Provide the (X, Y) coordinate of the cell's center where the given text is located.  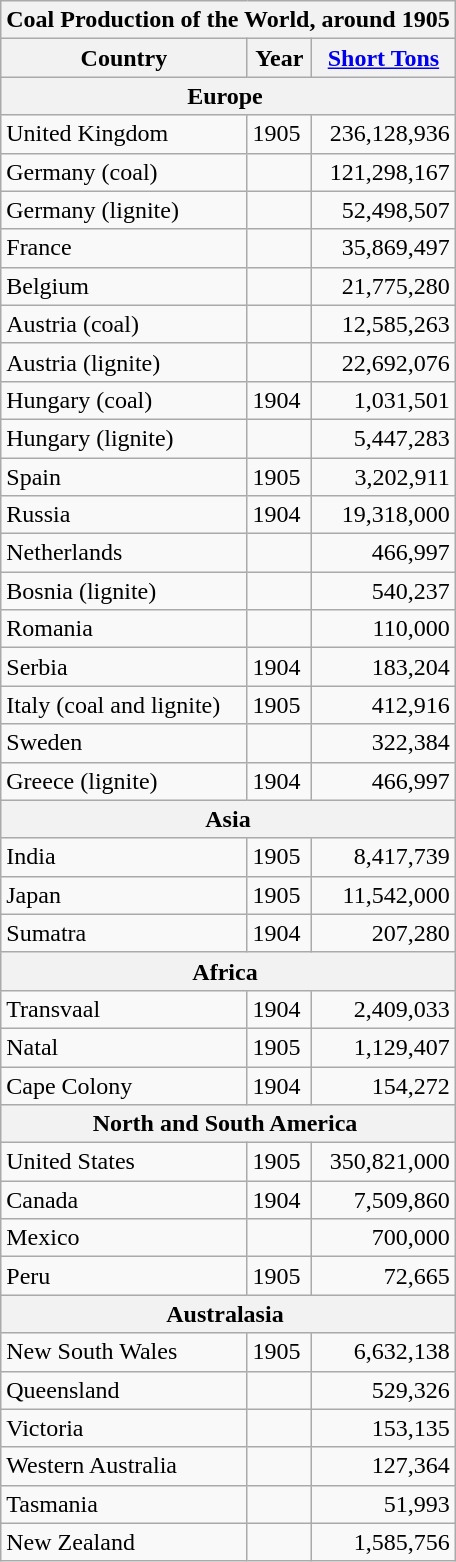
North and South America (228, 1124)
529,326 (384, 1390)
Short Tons (384, 58)
Sumatra (124, 933)
Queensland (124, 1390)
Mexico (124, 1238)
154,272 (384, 1085)
22,692,076 (384, 362)
2,409,033 (384, 1009)
127,364 (384, 1466)
350,821,000 (384, 1162)
Cape Colony (124, 1085)
Transvaal (124, 1009)
5,447,283 (384, 438)
1,585,756 (384, 1542)
Africa (228, 971)
35,869,497 (384, 248)
Serbia (124, 667)
France (124, 248)
8,417,739 (384, 857)
1,129,407 (384, 1047)
540,237 (384, 591)
United Kingdom (124, 134)
Tasmania (124, 1504)
19,318,000 (384, 515)
110,000 (384, 629)
Hungary (lignite) (124, 438)
Japan (124, 895)
Netherlands (124, 553)
Spain (124, 477)
700,000 (384, 1238)
Sweden (124, 743)
Asia (228, 819)
Year (280, 58)
Canada (124, 1200)
Western Australia (124, 1466)
Romania (124, 629)
21,775,280 (384, 286)
72,665 (384, 1276)
Austria (coal) (124, 324)
3,202,911 (384, 477)
236,128,936 (384, 134)
Bosnia (lignite) (124, 591)
52,498,507 (384, 210)
India (124, 857)
Greece (lignite) (124, 781)
Germany (lignite) (124, 210)
51,993 (384, 1504)
12,585,263 (384, 324)
Country (124, 58)
1,031,501 (384, 400)
322,384 (384, 743)
Peru (124, 1276)
Hungary (coal) (124, 400)
153,135 (384, 1428)
Europe (228, 96)
Belgium (124, 286)
Austria (lignite) (124, 362)
Russia (124, 515)
Italy (coal and lignite) (124, 705)
11,542,000 (384, 895)
New Zealand (124, 1542)
New South Wales (124, 1352)
United States (124, 1162)
7,509,860 (384, 1200)
Germany (coal) (124, 172)
121,298,167 (384, 172)
6,632,138 (384, 1352)
207,280 (384, 933)
Australasia (228, 1314)
183,204 (384, 667)
Victoria (124, 1428)
Coal Production of the World, around 1905 (228, 20)
412,916 (384, 705)
Natal (124, 1047)
